Capture the cell that displays the provided text and extract its (x, y) central coordinate. 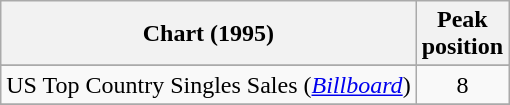
Peakposition (462, 34)
US Top Country Singles Sales (Billboard) (208, 85)
Chart (1995) (208, 34)
8 (462, 85)
